Find where the given text appears and provide that cell's center as (x, y) coordinate. 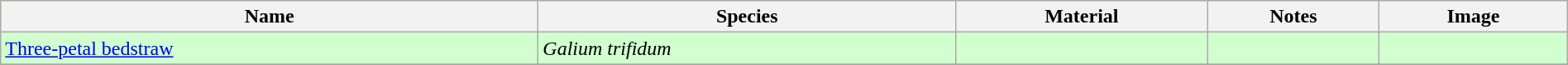
Material (1082, 17)
Name (270, 17)
Image (1474, 17)
Three-petal bedstraw (270, 48)
Species (748, 17)
Galium trifidum (748, 48)
Notes (1293, 17)
